Output the (x, y) coordinate of the center of the cell containing the given text.  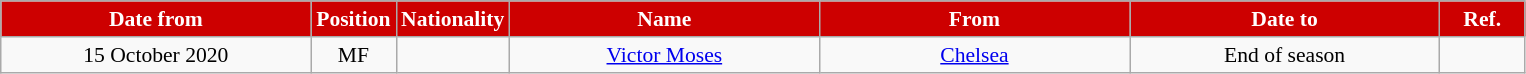
Chelsea (974, 55)
MF (354, 55)
Victor Moses (664, 55)
Ref. (1482, 19)
Date from (156, 19)
Position (354, 19)
From (974, 19)
End of season (1285, 55)
Nationality (452, 19)
Name (664, 19)
15 October 2020 (156, 55)
Date to (1285, 19)
